Determine the [X, Y] coordinate at the center of the cell enclosing the given text.  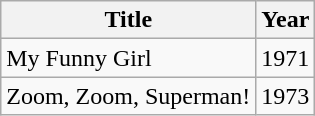
1973 [286, 96]
1971 [286, 58]
Zoom, Zoom, Superman! [128, 96]
Title [128, 20]
My Funny Girl [128, 58]
Year [286, 20]
